Find where the given text appears and provide that cell's center as (x, y) coordinate. 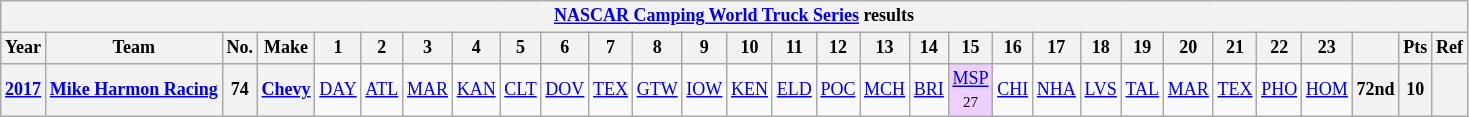
NHA (1057, 90)
GTW (657, 90)
7 (611, 48)
13 (885, 48)
Make (286, 48)
8 (657, 48)
9 (704, 48)
TAL (1142, 90)
POC (838, 90)
5 (520, 48)
1 (338, 48)
3 (428, 48)
16 (1013, 48)
DAY (338, 90)
2017 (24, 90)
LVS (1100, 90)
MSP27 (970, 90)
2 (382, 48)
KAN (476, 90)
17 (1057, 48)
6 (565, 48)
No. (240, 48)
IOW (704, 90)
BRI (928, 90)
11 (794, 48)
ATL (382, 90)
14 (928, 48)
22 (1280, 48)
Chevy (286, 90)
Pts (1416, 48)
21 (1235, 48)
Team (134, 48)
PHO (1280, 90)
18 (1100, 48)
CHI (1013, 90)
15 (970, 48)
74 (240, 90)
Mike Harmon Racing (134, 90)
20 (1188, 48)
Ref (1450, 48)
CLT (520, 90)
4 (476, 48)
23 (1328, 48)
DOV (565, 90)
ELD (794, 90)
72nd (1376, 90)
19 (1142, 48)
NASCAR Camping World Truck Series results (734, 16)
HOM (1328, 90)
KEN (750, 90)
Year (24, 48)
12 (838, 48)
MCH (885, 90)
